Identify which cell holds the provided text, then report its (X, Y) central coordinate. 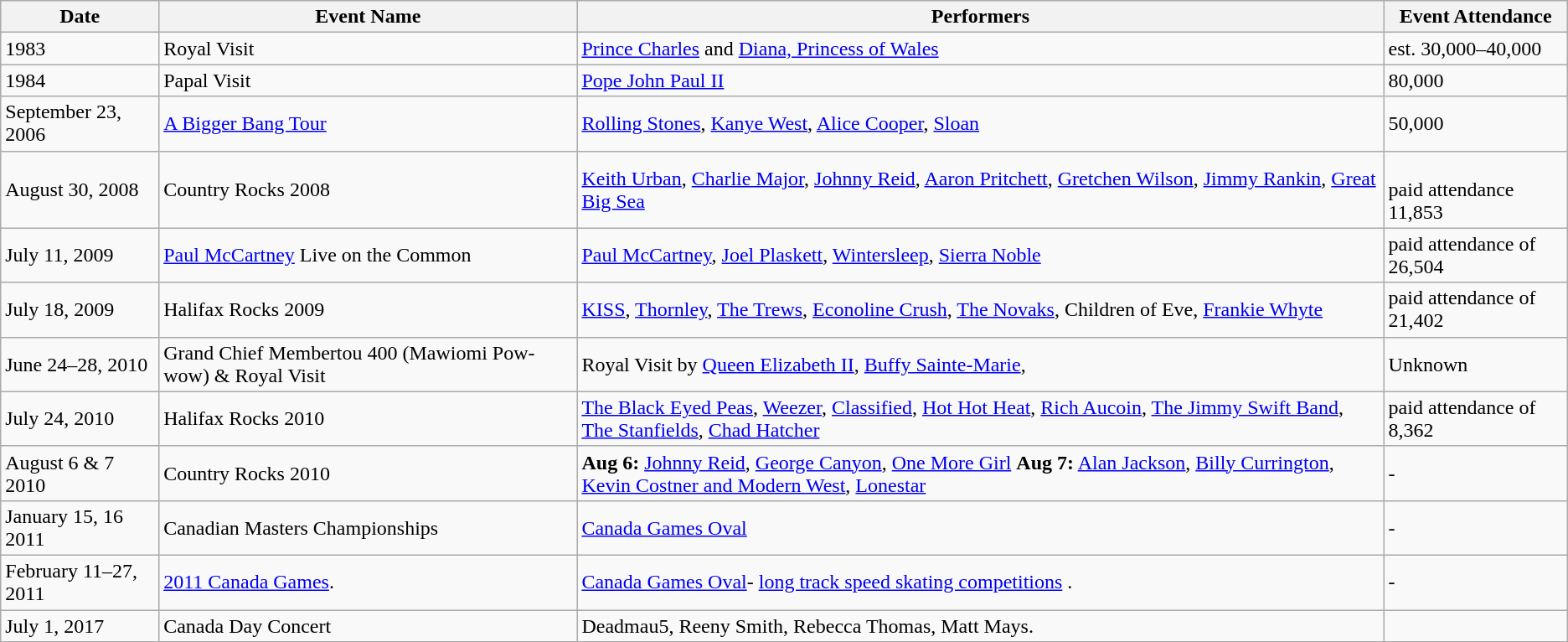
paid attendance of 26,504 (1476, 255)
Halifax Rocks 2009 (369, 310)
July 24, 2010 (80, 419)
Royal Visit (369, 49)
paid attendance of 8,362 (1476, 419)
September 23, 2006 (80, 124)
July 18, 2009 (80, 310)
Papal Visit (369, 80)
Canada Games Oval- long track speed skating competitions . (980, 582)
Royal Visit by Queen Elizabeth II, Buffy Sainte-Marie, (980, 364)
February 11–27, 2011 (80, 582)
80,000 (1476, 80)
Keith Urban, Charlie Major, Johnny Reid, Aaron Pritchett, Gretchen Wilson, Jimmy Rankin, Great Big Sea (980, 189)
Prince Charles and Diana, Princess of Wales (980, 49)
July 1, 2017 (80, 626)
June 24–28, 2010 (80, 364)
Performers (980, 17)
Grand Chief Membertou 400 (Mawiomi Pow-wow) & Royal Visit (369, 364)
Paul McCartney Live on the Common (369, 255)
Halifax Rocks 2010 (369, 419)
paid attendance of 21,402 (1476, 310)
1983 (80, 49)
Deadmau5, Reeny Smith, Rebecca Thomas, Matt Mays. (980, 626)
1984 (80, 80)
est. 30,000–40,000 (1476, 49)
August 6 & 7 2010 (80, 473)
Paul McCartney, Joel Plaskett, Wintersleep, Sierra Noble (980, 255)
Country Rocks 2010 (369, 473)
Date (80, 17)
July 11, 2009 (80, 255)
A Bigger Bang Tour (369, 124)
August 30, 2008 (80, 189)
Canada Games Oval (980, 528)
Event Name (369, 17)
paid attendance 11,853 (1476, 189)
2011 Canada Games. (369, 582)
Canadian Masters Championships (369, 528)
Pope John Paul II (980, 80)
Event Attendance (1476, 17)
Unknown (1476, 364)
50,000 (1476, 124)
The Black Eyed Peas, Weezer, Classified, Hot Hot Heat, Rich Aucoin, The Jimmy Swift Band, The Stanfields, Chad Hatcher (980, 419)
Aug 6: Johnny Reid, George Canyon, One More Girl Aug 7: Alan Jackson, Billy Currington, Kevin Costner and Modern West, Lonestar (980, 473)
January 15, 16 2011 (80, 528)
Country Rocks 2008 (369, 189)
Rolling Stones, Kanye West, Alice Cooper, Sloan (980, 124)
Canada Day Concert (369, 626)
KISS, Thornley, The Trews, Econoline Crush, The Novaks, Children of Eve, Frankie Whyte (980, 310)
